Capture the cell that displays the provided text and extract its (x, y) central coordinate. 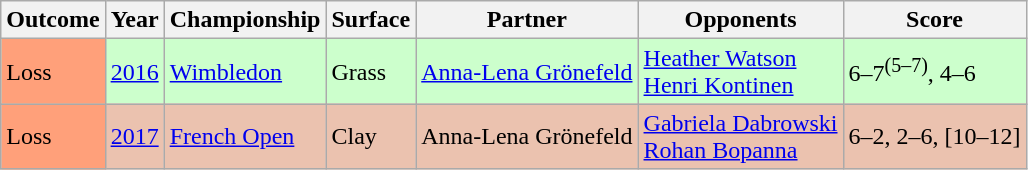
French Open (245, 136)
6–7(5–7), 4–6 (934, 72)
Gabriela Dabrowski Rohan Bopanna (740, 136)
2016 (134, 72)
Score (934, 20)
Wimbledon (245, 72)
2017 (134, 136)
Year (134, 20)
Surface (371, 20)
Championship (245, 20)
Outcome (53, 20)
Opponents (740, 20)
Grass (371, 72)
Heather Watson Henri Kontinen (740, 72)
Partner (527, 20)
6–2, 2–6, [10–12] (934, 136)
Clay (371, 136)
